Extract the (x, y) coordinate from the center of the cell holding the provided text.  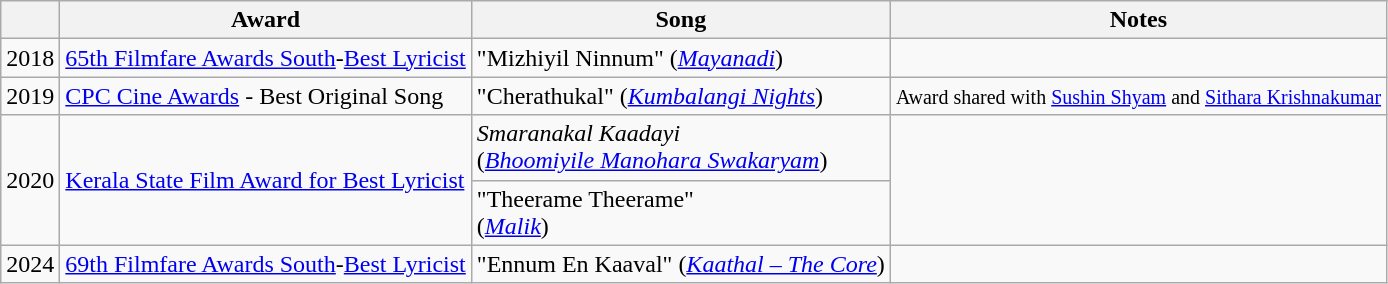
Award shared with Sushin Shyam and Sithara Krishnakumar (1138, 96)
"Mizhiyil Ninnum" (Mayanadi) (680, 58)
Award (266, 20)
Song (680, 20)
CPC Cine Awards - Best Original Song (266, 96)
2024 (30, 264)
Kerala State Film Award for Best Lyricist (266, 180)
"Ennum En Kaaval" (Kaathal – The Core) (680, 264)
2019 (30, 96)
65th Filmfare Awards South-Best Lyricist (266, 58)
2018 (30, 58)
"Cherathukal" (Kumbalangi Nights) (680, 96)
Smaranakal Kaadayi(Bhoomiyile Manohara Swakaryam) (680, 148)
69th Filmfare Awards South-Best Lyricist (266, 264)
2020 (30, 180)
Notes (1138, 20)
"Theerame Theerame"(Malik) (680, 212)
